Output the (X, Y) coordinate of the center of the cell containing the given text.  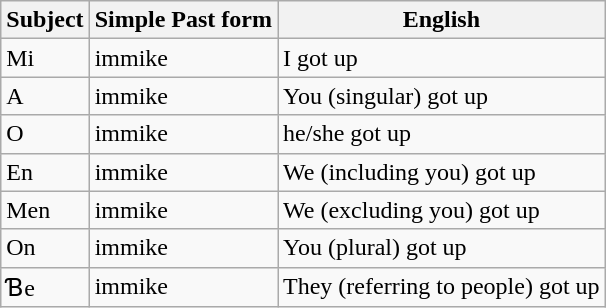
Subject (45, 20)
O (45, 134)
They (referring to people) got up (442, 287)
We (including you) got up (442, 172)
Ɓe (45, 287)
I got up (442, 58)
English (442, 20)
En (45, 172)
You (plural) got up (442, 248)
A (45, 96)
You (singular) got up (442, 96)
We (excluding you) got up (442, 210)
Simple Past form (183, 20)
Men (45, 210)
he/she got up (442, 134)
On (45, 248)
Mi (45, 58)
